Search for the cell housing the specified text and yield its [X, Y] center coordinate. 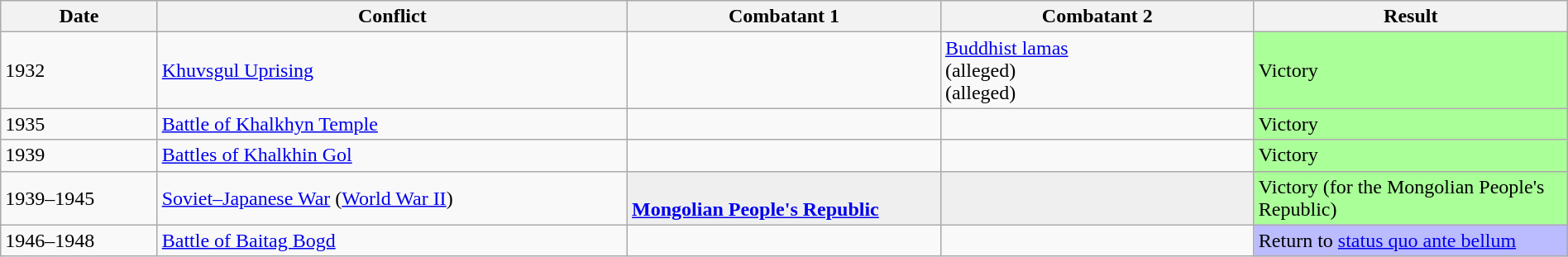
Mongolian People's Republic [784, 198]
Battle of Khalkhyn Temple [392, 124]
1935 [79, 124]
Result [1411, 17]
Conflict [392, 17]
Date [79, 17]
Battle of Baitag Bogd [392, 240]
Victory (for the Mongolian People's Republic) [1411, 198]
Buddhist lamas (alleged) (alleged) [1097, 70]
1939 [79, 155]
1932 [79, 70]
Khuvsgul Uprising [392, 70]
1946–1948 [79, 240]
Return to status quo ante bellum [1411, 240]
1939–1945 [79, 198]
Combatant 1 [784, 17]
Combatant 2 [1097, 17]
Soviet–Japanese War (World War II) [392, 198]
Battles of Khalkhin Gol [392, 155]
